Output the [X, Y] coordinate of the center of the cell containing the given text.  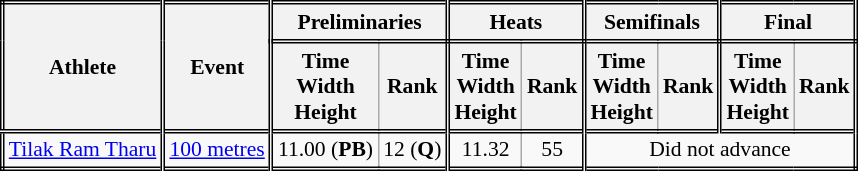
Tilak Ram Tharu [82, 150]
Heats [516, 22]
Athlete [82, 67]
55 [553, 150]
12 (Q) [413, 150]
Preliminaries [360, 22]
100 metres [217, 150]
11.32 [485, 150]
Did not advance [720, 150]
Event [217, 67]
Semifinals [652, 22]
Final [788, 22]
11.00 (PB) [324, 150]
